Extract the (x, y) coordinate from the center of the cell holding the provided text.  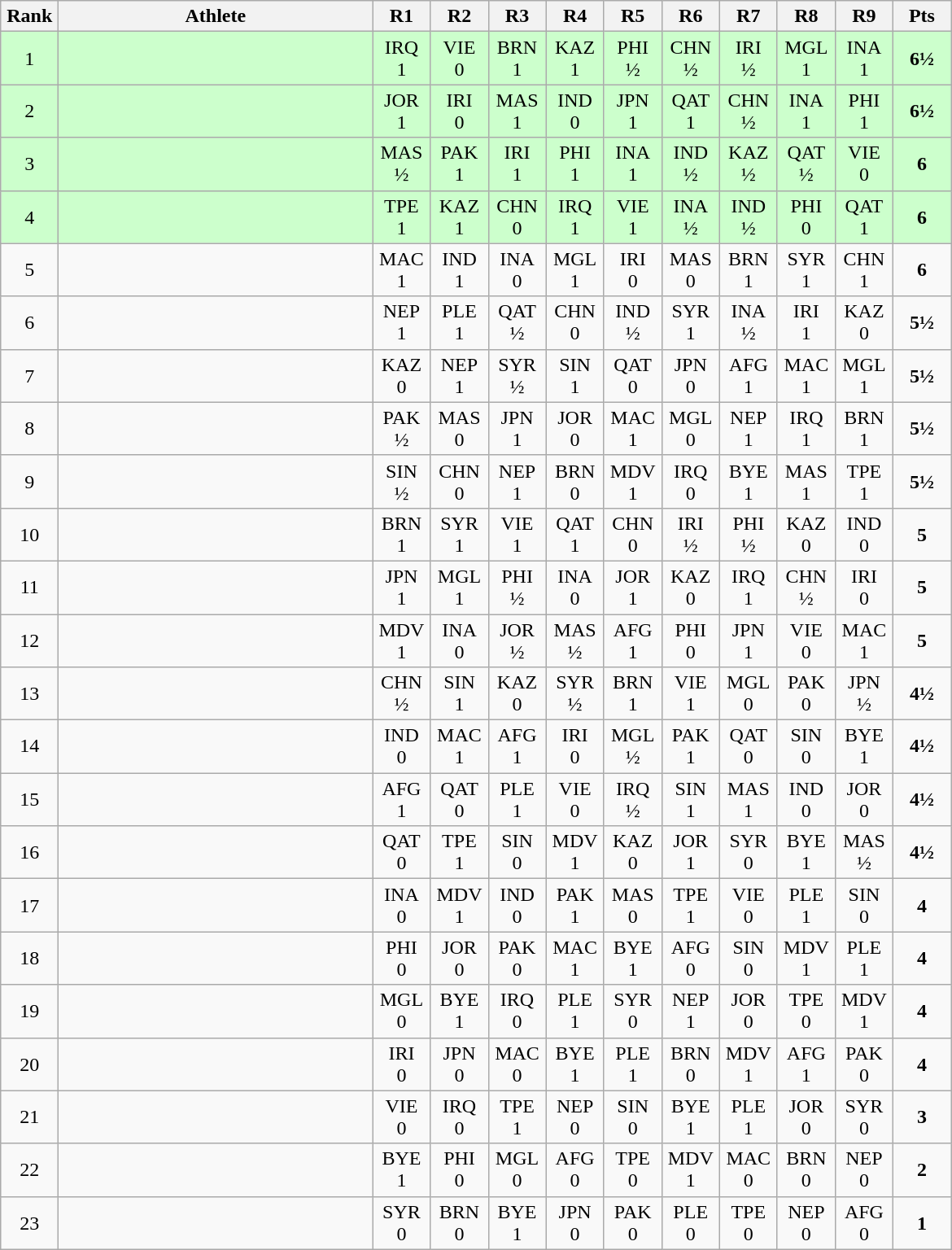
KAZ½ (749, 164)
Rank (29, 16)
R4 (574, 16)
R9 (864, 16)
IND1 (459, 270)
11 (29, 588)
Athlete (216, 16)
JPN½ (864, 693)
17 (29, 905)
23 (29, 1222)
13 (29, 693)
PLE0 (690, 1222)
8 (29, 428)
12 (29, 640)
JOR½ (517, 640)
14 (29, 747)
9 (29, 482)
22 (29, 1170)
20 (29, 1064)
R5 (633, 16)
7 (29, 376)
15 (29, 799)
MGL½ (633, 747)
R7 (749, 16)
R8 (806, 16)
R2 (459, 16)
10 (29, 534)
R3 (517, 16)
R1 (402, 16)
SIN½ (402, 482)
21 (29, 1117)
R6 (690, 16)
PAK½ (402, 428)
18 (29, 959)
IRQ½ (633, 799)
16 (29, 853)
CHN1 (864, 270)
Pts (921, 16)
19 (29, 1011)
